Return [x, y] of the center of cell containing provided text 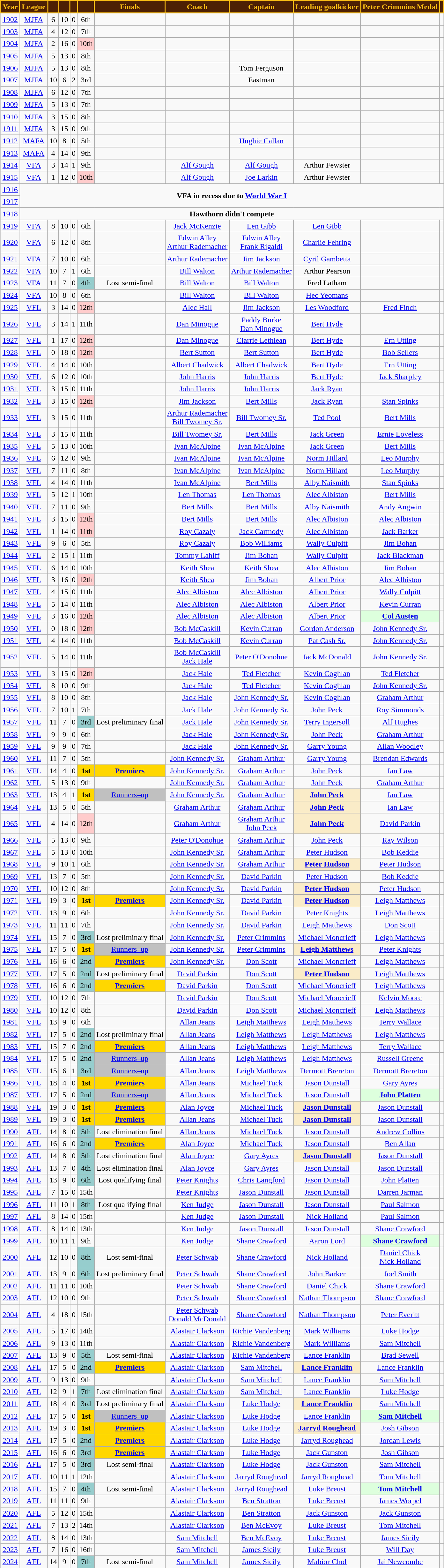
Ted Pool [327, 417]
Andrew Collins [400, 1131]
Graham ArthurJohn Peck [262, 823]
Jordan Lewis [400, 1440]
Brendan Edwards [400, 758]
1973 [10, 925]
Edwin AlleyArthur Rademacher [197, 243]
Bob Sellers [400, 352]
Jack Sharpley [400, 377]
2013 [10, 1428]
League [34, 7]
Tom Ferguson [262, 68]
1929 [10, 365]
1993 [10, 1168]
Les Woodford [327, 307]
2003 [10, 1298]
1951 [10, 641]
1931 [10, 389]
2007 [10, 1355]
1961 [10, 771]
2005 [10, 1331]
Chris Langford [262, 1180]
1954 [10, 686]
1956 [10, 710]
1912 [10, 141]
1979 [10, 998]
1998 [10, 1229]
Jack McKenzie [197, 226]
2009 [10, 1380]
1914 [10, 165]
1935 [10, 446]
1915 [10, 177]
Daniel Chick [327, 1286]
Eastman [262, 80]
Arthur Pearson [327, 271]
1967 [10, 852]
1990 [10, 1131]
1938 [10, 483]
2023 [10, 1549]
Ben Allan [400, 1144]
Peter Everitt [400, 1314]
Alec Hall [197, 307]
1994 [10, 1180]
Darren Jarman [400, 1192]
1905 [10, 56]
Ernie Loveless [400, 434]
1962 [10, 783]
Daniel ChickNick Holland [400, 1257]
Edwin AlleyFrank Rigaldi [262, 243]
Russell Greene [400, 1059]
1921 [10, 259]
Charlie Fehring [327, 243]
Brad Sewell [400, 1355]
Jack McDonald [327, 657]
1971 [10, 901]
Jack Carmody [262, 531]
1922 [10, 271]
1946 [10, 580]
2015 [10, 1452]
1947 [10, 592]
1982 [10, 1034]
VFA in recess due to World War I [232, 196]
Paddy BurkeDan Minogue [262, 324]
James Worpel [400, 1501]
1916 [10, 190]
2002 [10, 1286]
1995 [10, 1192]
Bob McCaskillJack Hale [197, 657]
1920 [10, 243]
1952 [10, 657]
1917 [10, 202]
Captain [262, 7]
1924 [10, 295]
1965 [10, 823]
1974 [10, 937]
1941 [10, 519]
Clarrie Lethlean [262, 340]
1988 [10, 1107]
1950 [10, 628]
1919 [10, 226]
Coach [197, 7]
1983 [10, 1047]
Joel Smith [400, 1274]
1939 [10, 495]
1902 [10, 19]
Kelvin Moore [400, 998]
1948 [10, 604]
Peter Crimmins Medal [400, 7]
1913 [10, 153]
1968 [10, 864]
1926 [10, 324]
1972 [10, 913]
Ray Wilson [400, 840]
2021 [10, 1525]
Hawthorn didn't compete [232, 214]
2008 [10, 1367]
Tommy Lahiff [197, 555]
1933 [10, 417]
Hughie Callan [262, 141]
1966 [10, 840]
1953 [10, 673]
1918 [10, 214]
Gordon Anderson [327, 628]
1960 [10, 758]
1996 [10, 1204]
Peter SchwabDonald McDonald [197, 1314]
Hec Yeomans [327, 295]
2019 [10, 1501]
1940 [10, 507]
Year [10, 7]
Will Day [400, 1549]
1992 [10, 1156]
1911 [10, 129]
1923 [10, 283]
1978 [10, 986]
1925 [10, 307]
Andy Angwin [400, 507]
1985 [10, 1071]
1980 [10, 1010]
Arthur RademacherBill Twomey Sr. [197, 417]
Jai Newcombe [400, 1562]
Bob Williams [262, 543]
1987 [10, 1095]
Terry Ingersoll [327, 722]
1943 [10, 543]
1928 [10, 352]
1989 [10, 1119]
2000 [10, 1257]
1910 [10, 116]
1937 [10, 470]
1903 [10, 32]
1991 [10, 1144]
1963 [10, 795]
1909 [10, 104]
1934 [10, 434]
1969 [10, 876]
1958 [10, 734]
Jack Barker [400, 531]
1930 [10, 377]
Roy Simmonds [400, 710]
1936 [10, 458]
2024 [10, 1562]
2006 [10, 1343]
1984 [10, 1059]
Mabior Chol [327, 1562]
1970 [10, 889]
2017 [10, 1477]
1945 [10, 568]
1959 [10, 746]
2016 [10, 1465]
Joe Larkin [262, 177]
1927 [10, 340]
1932 [10, 401]
Aaron Lord [327, 1241]
1957 [10, 722]
1975 [10, 949]
1997 [10, 1217]
16th [86, 1549]
2012 [10, 1416]
2018 [10, 1489]
1964 [10, 807]
2010 [10, 1392]
2022 [10, 1537]
2001 [10, 1274]
Pat Cash Sr. [327, 641]
2014 [10, 1440]
Fred Finch [400, 307]
Cyril Gambetta [327, 259]
Col Austen [400, 616]
1986 [10, 1083]
Finals [130, 7]
1942 [10, 531]
2004 [10, 1314]
1906 [10, 68]
John Barker [327, 1274]
2020 [10, 1513]
Leading goalkicker [327, 7]
1981 [10, 1022]
1908 [10, 92]
1949 [10, 616]
1999 [10, 1241]
Jack Blackman [400, 555]
Fred Latham [327, 283]
Allan Woodley [400, 746]
Alf Hughes [400, 722]
1944 [10, 555]
1955 [10, 698]
1904 [10, 44]
1977 [10, 974]
1976 [10, 961]
1907 [10, 80]
2011 [10, 1404]
